Extract the (X, Y) coordinate from the center of the cell holding the provided text.  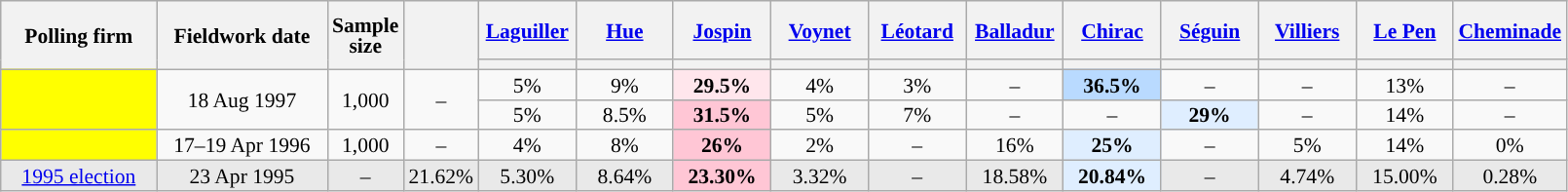
Léotard (917, 30)
21.62% (440, 175)
Jospin (722, 30)
Laguiller (527, 30)
4.74% (1307, 175)
Hue (624, 30)
15.00% (1404, 175)
8.64% (624, 175)
Le Pen (1404, 30)
Fieldwork date (242, 35)
13% (1404, 84)
Séguin (1210, 30)
Villiers (1307, 30)
8.5% (624, 115)
Voynet (820, 30)
7% (917, 115)
3% (917, 84)
18.58% (1015, 175)
3.32% (820, 175)
Balladur (1015, 30)
25% (1112, 146)
Polling firm (79, 35)
26% (722, 146)
0% (1510, 146)
29% (1210, 115)
29.5% (722, 84)
9% (624, 84)
31.5% (722, 115)
16% (1015, 146)
2% (820, 146)
5.30% (527, 175)
18 Aug 1997 (242, 99)
Chirac (1112, 30)
36.5% (1112, 84)
23 Apr 1995 (242, 175)
1995 election (79, 175)
0.28% (1510, 175)
8% (624, 146)
Cheminade (1510, 30)
Samplesize (365, 35)
20.84% (1112, 175)
17–19 Apr 1996 (242, 146)
23.30% (722, 175)
